Scan for the cell matching the given text and deliver its [x, y] coordinate at center. 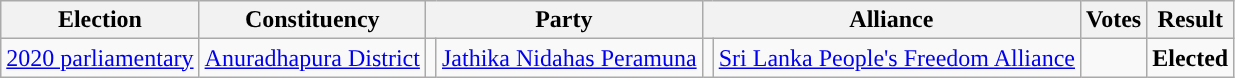
Constituency [312, 20]
Anuradhapura District [312, 58]
Jathika Nidahas Peramuna [569, 58]
Election [100, 20]
Elected [1190, 58]
2020 parliamentary [100, 58]
Result [1190, 20]
Sri Lanka People's Freedom Alliance [896, 58]
Votes [1114, 20]
Party [564, 20]
Alliance [891, 20]
